For the text-containing cell, return its midpoint in [x, y] coordinate format. 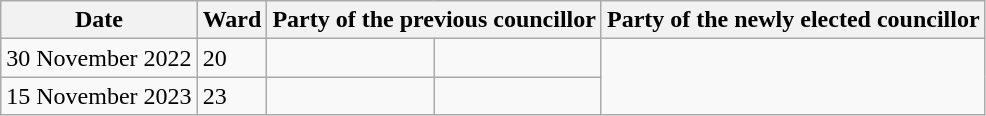
15 November 2023 [99, 96]
Party of the previous councillor [434, 20]
Ward [232, 20]
23 [232, 96]
30 November 2022 [99, 58]
20 [232, 58]
Party of the newly elected councillor [793, 20]
Date [99, 20]
